Extract the [x, y] coordinate from the center of the cell holding the provided text.  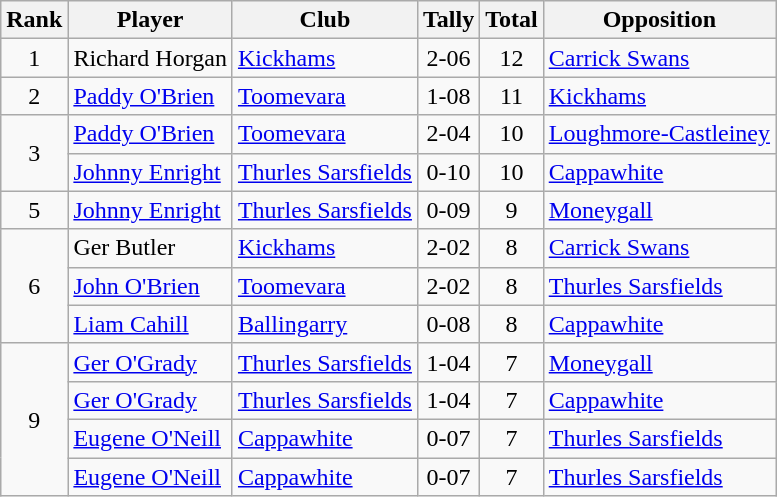
Total [512, 20]
11 [512, 96]
1-08 [448, 96]
2-06 [448, 58]
2-04 [448, 134]
Club [324, 20]
Loughmore-Castleiney [659, 134]
Tally [448, 20]
Liam Cahill [150, 324]
Ballingarry [324, 324]
Opposition [659, 20]
12 [512, 58]
2 [34, 96]
1 [34, 58]
Player [150, 20]
5 [34, 210]
0-10 [448, 172]
3 [34, 153]
0-08 [448, 324]
John O'Brien [150, 286]
0-09 [448, 210]
Rank [34, 20]
Ger Butler [150, 248]
6 [34, 286]
Richard Horgan [150, 58]
